Pinpoint the cell where the given text exists, returning its (X, Y) midpoint coordinate. 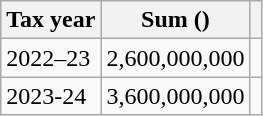
Sum () (176, 20)
3,600,000,000 (176, 96)
Tax year (51, 20)
2022–23 (51, 58)
2023-24 (51, 96)
2,600,000,000 (176, 58)
